Detect which cell encompasses the target text, then output its (x, y) center coordinate. 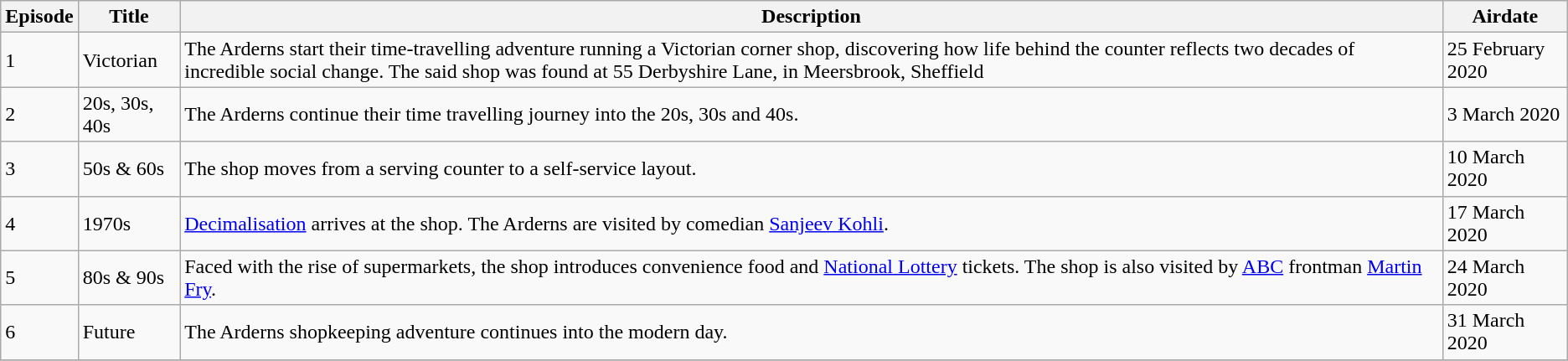
Description (811, 17)
Episode (39, 17)
Decimalisation arrives at the shop. The Arderns are visited by comedian Sanjeev Kohli. (811, 223)
4 (39, 223)
31 March 2020 (1504, 332)
The Arderns continue their time travelling journey into the 20s, 30s and 40s. (811, 114)
Airdate (1504, 17)
17 March 2020 (1504, 223)
The Arderns shopkeeping adventure continues into the modern day. (811, 332)
1 (39, 60)
2 (39, 114)
5 (39, 278)
3 March 2020 (1504, 114)
80s & 90s (129, 278)
50s & 60s (129, 169)
Victorian (129, 60)
24 March 2020 (1504, 278)
20s, 30s, 40s (129, 114)
Future (129, 332)
3 (39, 169)
1970s (129, 223)
25 February 2020 (1504, 60)
6 (39, 332)
10 March 2020 (1504, 169)
The shop moves from a serving counter to a self-service layout. (811, 169)
Title (129, 17)
